For the text-containing cell, return its midpoint in [X, Y] coordinate format. 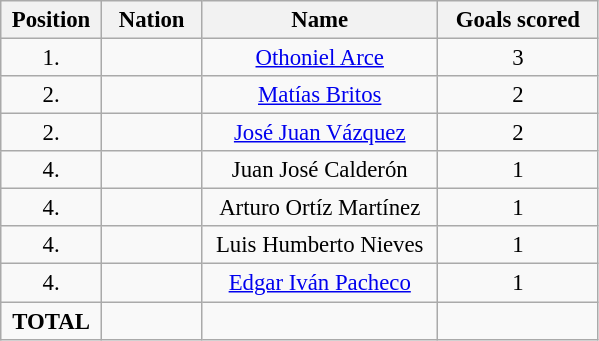
Edgar Iván Pacheco [320, 283]
Name [320, 20]
Matías Britos [320, 95]
Othoniel Arce [320, 58]
José Juan Vázquez [320, 133]
Juan José Calderón [320, 170]
Nation [152, 20]
1. [52, 58]
3 [518, 58]
Position [52, 20]
Luis Humberto Nieves [320, 245]
Goals scored [518, 20]
TOTAL [52, 321]
Arturo Ortíz Martínez [320, 208]
